Provide the [X, Y] coordinate of the cell's center where the given text is located.  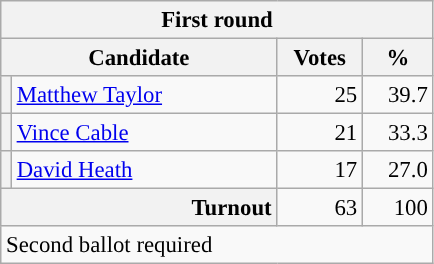
First round [217, 20]
Turnout [139, 208]
39.7 [398, 95]
Vince Cable [144, 133]
27.0 [398, 170]
100 [398, 208]
Votes [320, 58]
Candidate [139, 58]
David Heath [144, 170]
63 [320, 208]
Second ballot required [217, 245]
21 [320, 133]
% [398, 58]
17 [320, 170]
Matthew Taylor [144, 95]
25 [320, 95]
33.3 [398, 133]
